Extract the (x, y) coordinate from the center of the cell holding the provided text.  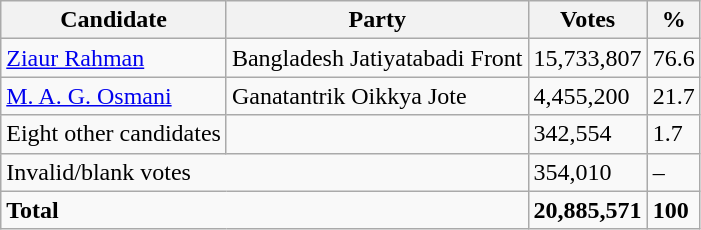
354,010 (588, 172)
Invalid/blank votes (264, 172)
Ziaur Rahman (114, 58)
100 (674, 210)
20,885,571 (588, 210)
Ganatantrik Oikkya Jote (377, 96)
21.7 (674, 96)
76.6 (674, 58)
Total (264, 210)
M. A. G. Osmani (114, 96)
Party (377, 20)
Votes (588, 20)
342,554 (588, 134)
– (674, 172)
15,733,807 (588, 58)
% (674, 20)
4,455,200 (588, 96)
Bangladesh Jatiyatabadi Front (377, 58)
Candidate (114, 20)
Eight other candidates (114, 134)
1.7 (674, 134)
